Determine the [X, Y] coordinate at the center of the cell enclosing the given text.  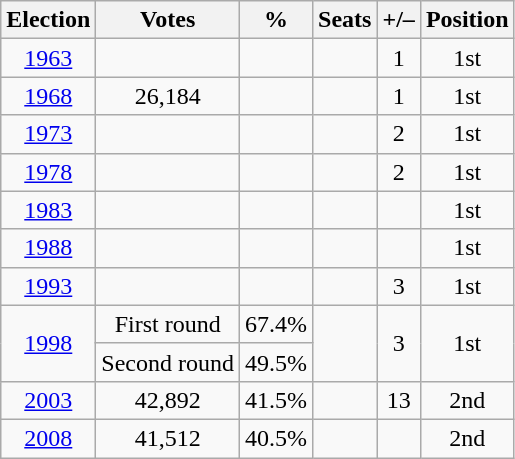
Election [48, 20]
26,184 [168, 96]
1968 [48, 96]
42,892 [168, 400]
+/– [398, 20]
1963 [48, 58]
67.4% [276, 324]
Seats [345, 20]
13 [398, 400]
% [276, 20]
First round [168, 324]
49.5% [276, 362]
41,512 [168, 438]
40.5% [276, 438]
1998 [48, 343]
2008 [48, 438]
1988 [48, 248]
1993 [48, 286]
Position [467, 20]
1973 [48, 134]
1978 [48, 172]
1983 [48, 210]
41.5% [276, 400]
2003 [48, 400]
Votes [168, 20]
Second round [168, 362]
